Return the (X, Y) coordinate for the center point of the cell that contains the specified text.  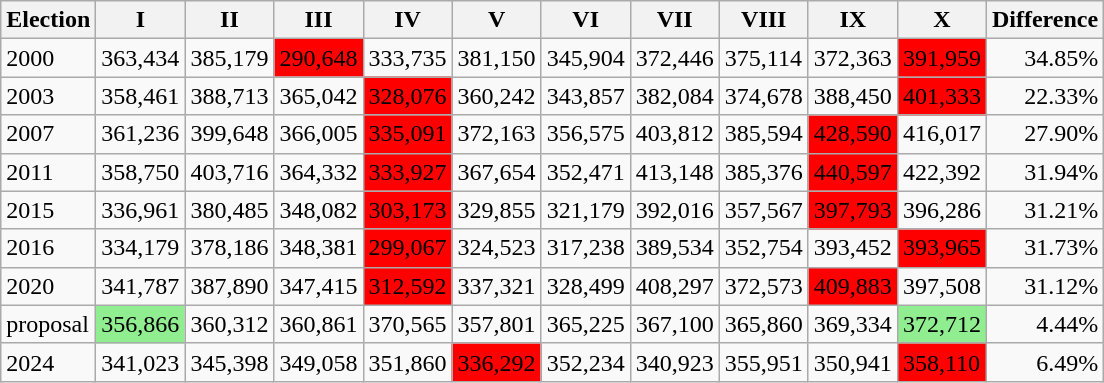
2011 (48, 172)
350,941 (852, 362)
345,904 (586, 58)
2015 (48, 210)
391,959 (942, 58)
360,242 (496, 96)
388,713 (230, 96)
352,754 (764, 248)
333,735 (408, 58)
428,590 (852, 134)
340,923 (674, 362)
372,573 (764, 286)
385,376 (764, 172)
2020 (48, 286)
Difference (1044, 20)
372,446 (674, 58)
422,392 (942, 172)
357,567 (764, 210)
367,100 (674, 324)
366,005 (318, 134)
356,575 (586, 134)
370,565 (408, 324)
2016 (48, 248)
408,297 (674, 286)
335,091 (408, 134)
356,866 (140, 324)
367,654 (496, 172)
382,084 (674, 96)
328,076 (408, 96)
365,225 (586, 324)
III (318, 20)
336,292 (496, 362)
401,333 (942, 96)
352,234 (586, 362)
321,179 (586, 210)
348,082 (318, 210)
363,434 (140, 58)
312,592 (408, 286)
31.12% (1044, 286)
381,150 (496, 58)
399,648 (230, 134)
352,471 (586, 172)
378,186 (230, 248)
357,801 (496, 324)
385,594 (764, 134)
358,750 (140, 172)
290,648 (318, 58)
365,860 (764, 324)
393,452 (852, 248)
372,163 (496, 134)
403,812 (674, 134)
365,042 (318, 96)
VI (586, 20)
31.94% (1044, 172)
413,148 (674, 172)
333,927 (408, 172)
360,861 (318, 324)
358,461 (140, 96)
416,017 (942, 134)
389,534 (674, 248)
341,023 (140, 362)
361,236 (140, 134)
364,332 (318, 172)
6.49% (1044, 362)
VII (674, 20)
355,951 (764, 362)
341,787 (140, 286)
IV (408, 20)
375,114 (764, 58)
329,855 (496, 210)
334,179 (140, 248)
372,363 (852, 58)
31.73% (1044, 248)
27.90% (1044, 134)
34.85% (1044, 58)
Election (48, 20)
324,523 (496, 248)
358,110 (942, 362)
349,058 (318, 362)
2000 (48, 58)
369,334 (852, 324)
I (140, 20)
374,678 (764, 96)
372,712 (942, 324)
385,179 (230, 58)
351,860 (408, 362)
348,381 (318, 248)
proposal (48, 324)
V (496, 20)
343,857 (586, 96)
II (230, 20)
380,485 (230, 210)
440,597 (852, 172)
337,321 (496, 286)
X (942, 20)
392,016 (674, 210)
4.44% (1044, 324)
299,067 (408, 248)
317,238 (586, 248)
VIII (764, 20)
336,961 (140, 210)
388,450 (852, 96)
IX (852, 20)
396,286 (942, 210)
403,716 (230, 172)
31.21% (1044, 210)
397,793 (852, 210)
345,398 (230, 362)
328,499 (586, 286)
2007 (48, 134)
397,508 (942, 286)
409,883 (852, 286)
22.33% (1044, 96)
360,312 (230, 324)
347,415 (318, 286)
387,890 (230, 286)
2024 (48, 362)
393,965 (942, 248)
2003 (48, 96)
303,173 (408, 210)
